From the cell containing the given text, extract its center point as (x, y) coordinate. 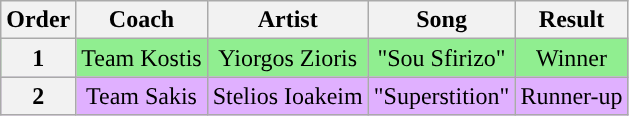
Yiorgos Zioris (288, 58)
1 (38, 58)
Team Sakis (142, 96)
"Sou Sfirizo" (442, 58)
Runner-up (572, 96)
Winner (572, 58)
Team Kostis (142, 58)
Coach (142, 20)
Result (572, 20)
Stelios Ioakeim (288, 96)
Order (38, 20)
Song (442, 20)
"Superstition" (442, 96)
2 (38, 96)
Artist (288, 20)
